Output the [x, y] coordinate of the center of the cell containing the given text.  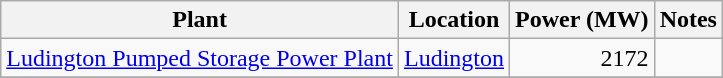
Power (MW) [582, 20]
Ludington Pumped Storage Power Plant [200, 58]
Plant [200, 20]
Notes [688, 20]
Location [454, 20]
Ludington [454, 58]
2172 [582, 58]
